Output the (x, y) coordinate of the center of the cell containing the given text.  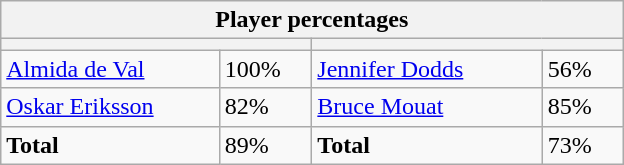
Almida de Val (110, 69)
Oskar Eriksson (110, 107)
Player percentages (312, 20)
Jennifer Dodds (427, 69)
89% (266, 145)
100% (266, 69)
56% (582, 69)
73% (582, 145)
82% (266, 107)
Bruce Mouat (427, 107)
85% (582, 107)
